Capture the cell that displays the provided text and extract its (X, Y) central coordinate. 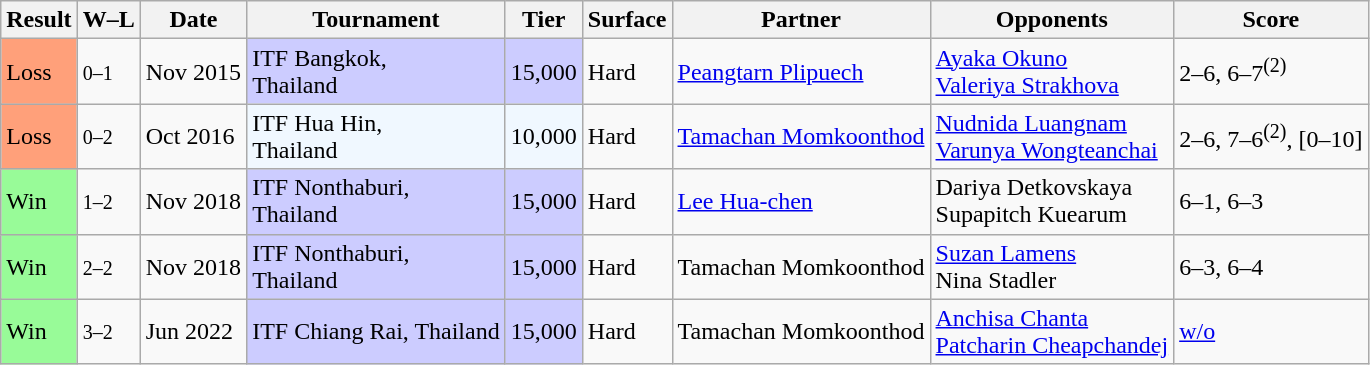
Nov 2015 (193, 72)
0–1 (108, 72)
Oct 2016 (193, 136)
Opponents (1052, 20)
10,000 (544, 136)
2–2 (108, 266)
Nudnida Luangnam Varunya Wongteanchai (1052, 136)
Partner (801, 20)
0–2 (108, 136)
2–6, 6–7(2) (1271, 72)
Jun 2022 (193, 332)
Peangtarn Plipuech (801, 72)
ITF Chiang Rai, Thailand (376, 332)
Tournament (376, 20)
1–2 (108, 202)
Tier (544, 20)
3–2 (108, 332)
Lee Hua-chen (801, 202)
W–L (108, 20)
ITF Hua Hin, Thailand (376, 136)
Result (39, 20)
6–1, 6–3 (1271, 202)
w/o (1271, 332)
Suzan Lamens Nina Stadler (1052, 266)
Dariya Detkovskaya Supapitch Kuearum (1052, 202)
Score (1271, 20)
Ayaka Okuno Valeriya Strakhova (1052, 72)
2–6, 7–6(2), [0–10] (1271, 136)
ITF Bangkok, Thailand (376, 72)
Surface (627, 20)
Anchisa Chanta Patcharin Cheapchandej (1052, 332)
6–3, 6–4 (1271, 266)
Date (193, 20)
